Search for the cell housing the specified text and yield its [x, y] center coordinate. 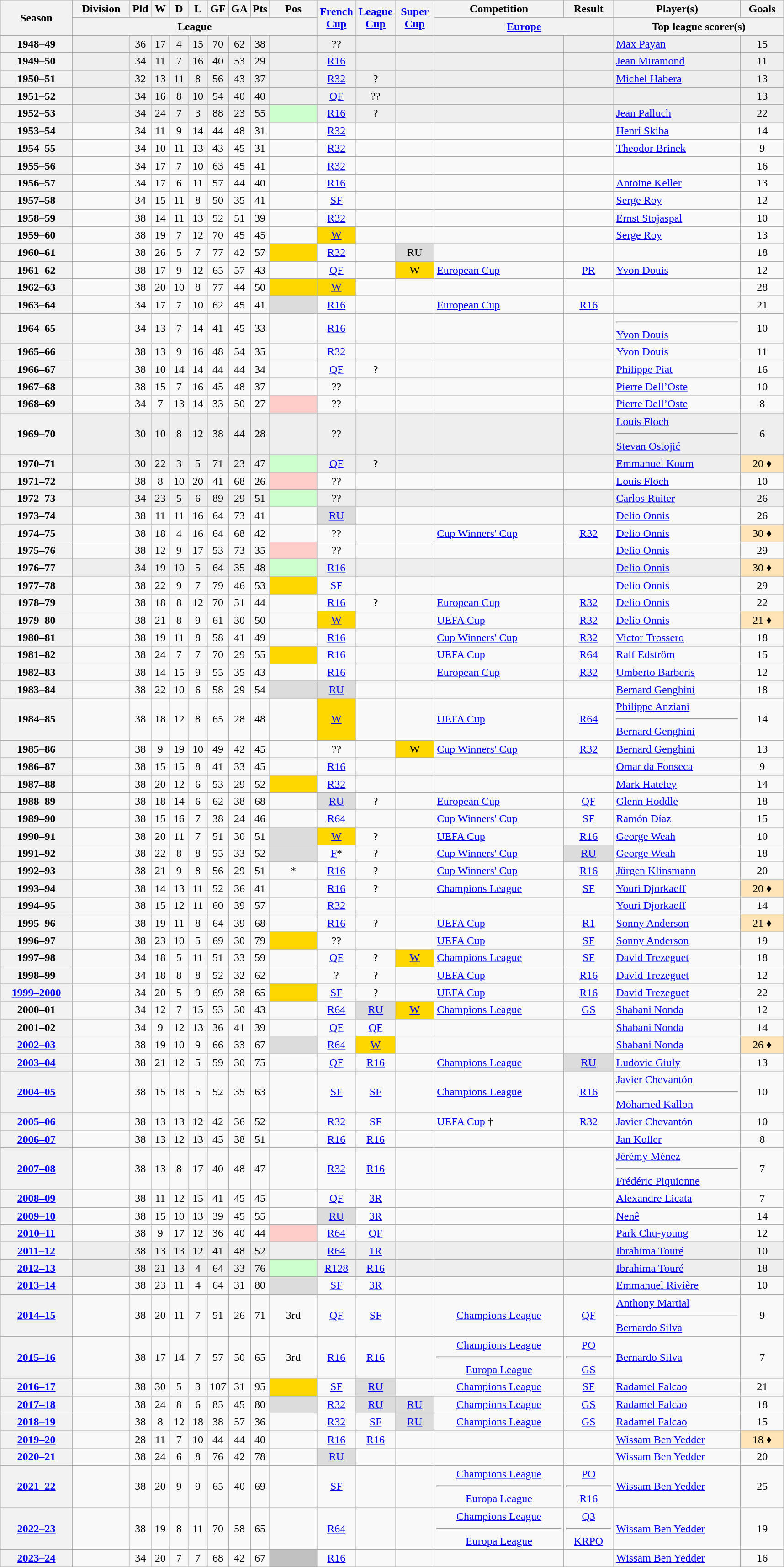
1967–68 [37, 387]
95 [260, 1387]
Louis FlochStevan Ostojić [677, 434]
2013–14 [37, 1285]
F* [336, 854]
Park Chu-young [677, 1233]
1977–78 [37, 585]
1964–65 [37, 328]
2000–01 [37, 1010]
Max Payan [677, 44]
Jan Koller [677, 1139]
1962–63 [37, 287]
2011–12 [37, 1251]
L [197, 9]
1958–59 [37, 218]
1952–53 [37, 113]
Jean Miramond [677, 61]
Emmanuel Rivière [677, 1285]
1996–97 [37, 940]
1968–69 [37, 404]
1973–74 [37, 515]
75 [260, 1062]
Antoine Keller [677, 183]
LeagueCup [376, 18]
Mark Hateley [677, 784]
FrenchCup [336, 18]
GF [217, 9]
Alexandre Licata [677, 1199]
2006–07 [37, 1139]
Result [588, 9]
1R [376, 1251]
R128 [336, 1268]
1976–77 [37, 568]
1993–94 [37, 888]
1949–50 [37, 61]
1980–81 [37, 637]
1974–75 [37, 533]
1966–67 [37, 369]
1957–58 [37, 200]
1979–80 [37, 620]
Jean Palluch [677, 113]
1986–87 [37, 766]
2015–16 [37, 1357]
2021–22 [37, 1486]
Top league scorer(s) [699, 27]
Carlos Ruiter [677, 498]
Goals [762, 9]
89 [217, 498]
Umberto Barberis [677, 672]
1975–76 [37, 551]
1954–55 [37, 148]
Anthony MartialBernardo Silva [677, 1315]
1963–64 [37, 305]
Competition [499, 9]
Glenn Hoddle [677, 801]
2007–08 [37, 1169]
Jürgen Klinsmann [677, 871]
League [195, 27]
107 [217, 1387]
Europe [524, 27]
Henri Skiba [677, 131]
Ludovic Giuly [677, 1062]
POR16 [588, 1486]
1953–54 [37, 131]
1987–88 [37, 784]
Player(s) [677, 9]
Emmanuel Koum [677, 463]
2018–19 [37, 1422]
2017–18 [37, 1404]
2004–05 [37, 1092]
1995–96 [37, 923]
1956–57 [37, 183]
1989–90 [37, 818]
1990–91 [37, 836]
Q3KRPO [588, 1528]
SuperCup [415, 18]
2019–20 [37, 1439]
Philippe AnzianiBernard Genghini [677, 719]
1997–98 [37, 958]
1955–56 [37, 165]
1959–60 [37, 235]
66 [217, 1045]
2009–10 [37, 1216]
61 [217, 620]
78 [260, 1456]
Ernst Stojaspal [677, 218]
1988–89 [37, 801]
Omar da Fonseca [677, 766]
1992–93 [37, 871]
Pos [293, 9]
1985–86 [37, 749]
1972–73 [37, 498]
Michel Habera [677, 79]
2023–24 [37, 1558]
1981–82 [37, 655]
Pld [140, 9]
1983–84 [37, 690]
Theodor Brinek [677, 148]
1971–72 [37, 481]
* [293, 871]
Division [101, 9]
1999–2000 [37, 993]
1994–95 [37, 906]
2020–21 [37, 1456]
25 [762, 1486]
2010–11 [37, 1233]
26 ♦ [762, 1045]
18 ♦ [762, 1439]
2022–23 [37, 1528]
Javier ChevantónMohamed Kallon [677, 1092]
1950–51 [37, 79]
2005–06 [37, 1121]
1965–66 [37, 352]
1961–62 [37, 270]
UEFA Cup † [499, 1121]
Ramón Díaz [677, 818]
POGS [588, 1357]
2003–04 [37, 1062]
27 [260, 404]
1978–79 [37, 603]
1951–52 [37, 96]
R1 [588, 923]
1970–71 [37, 463]
2014–15 [37, 1315]
Season [37, 18]
Philippe Piat [677, 369]
1982–83 [37, 672]
2012–13 [37, 1268]
60 [217, 906]
1998–99 [37, 975]
2016–17 [37, 1387]
Pts [260, 9]
D [179, 9]
Victor Trossero [677, 637]
PR [588, 270]
Nenê [677, 1216]
1969–70 [37, 434]
1984–85 [37, 719]
85 [217, 1404]
88 [217, 113]
Ralf Edström [677, 655]
1948–49 [37, 44]
1960–61 [37, 253]
2002–03 [37, 1045]
Bernardo Silva [677, 1357]
2008–09 [37, 1199]
2001–02 [37, 1027]
Javier Chevantón [677, 1121]
1991–92 [37, 854]
Louis Floch [677, 481]
GA [239, 9]
Jérémy MénezFrédéric Piquionne [677, 1169]
